Find where the given text appears and provide that cell's center as (X, Y) coordinate. 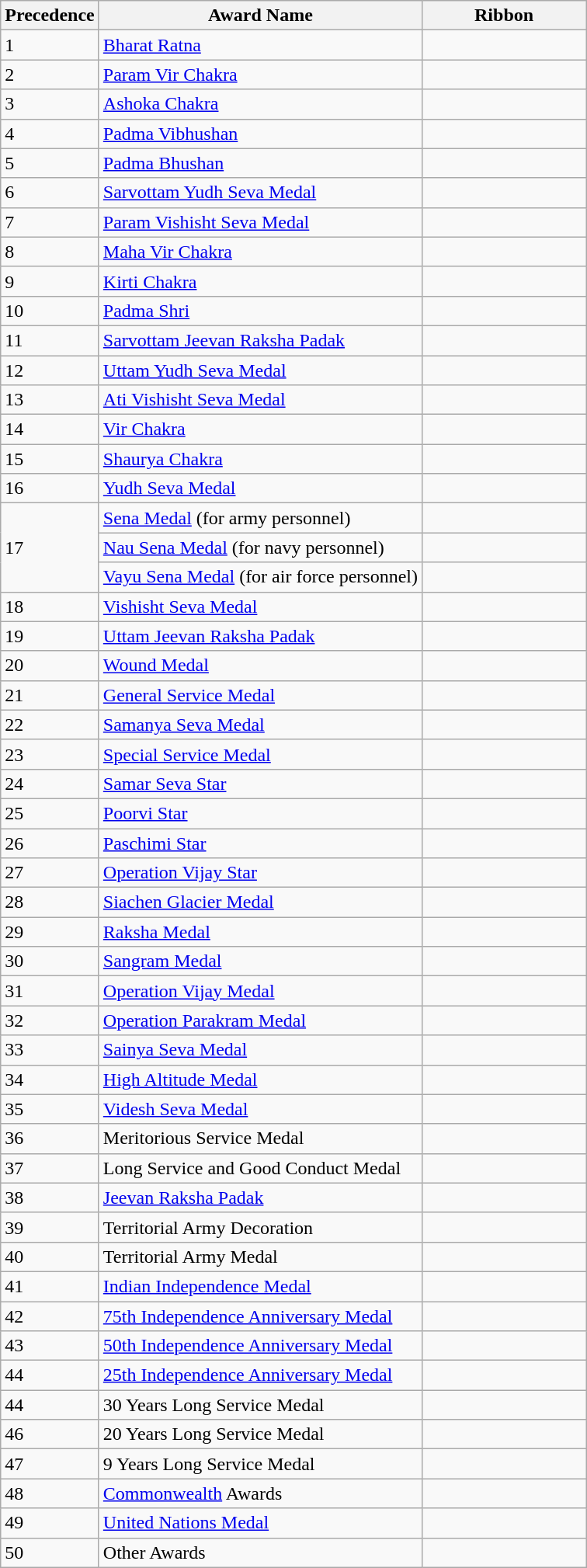
Indian Independence Medal (260, 1286)
21 (50, 695)
15 (50, 459)
10 (50, 311)
18 (50, 607)
50 (50, 1552)
Param Vishisht Seva Medal (260, 222)
1 (50, 45)
29 (50, 932)
Jeevan Raksha Padak (260, 1198)
Ashoka Chakra (260, 104)
Long Service and Good Conduct Medal (260, 1168)
Yudh Seva Medal (260, 488)
Operation Vijay Medal (260, 991)
9 (50, 281)
Operation Parakram Medal (260, 1020)
Maha Vir Chakra (260, 252)
Sangram Medal (260, 961)
8 (50, 252)
32 (50, 1020)
Samanya Seva Medal (260, 725)
Vishisht Seva Medal (260, 607)
11 (50, 340)
Padma Bhushan (260, 163)
Vayu Sena Medal (for air force personnel) (260, 577)
25th Independence Anniversary Medal (260, 1375)
16 (50, 488)
Award Name (260, 16)
Commonwealth Awards (260, 1493)
Padma Vibhushan (260, 134)
9 Years Long Service Medal (260, 1464)
Bharat Ratna (260, 45)
Sainya Seva Medal (260, 1050)
Uttam Jeevan Raksha Padak (260, 636)
39 (50, 1227)
23 (50, 754)
Kirti Chakra (260, 281)
22 (50, 725)
19 (50, 636)
Padma Shri (260, 311)
26 (50, 843)
2 (50, 75)
38 (50, 1198)
High Altitude Medal (260, 1080)
47 (50, 1464)
Territorial Army Decoration (260, 1227)
4 (50, 134)
6 (50, 193)
Vir Chakra (260, 429)
35 (50, 1109)
33 (50, 1050)
United Nations Medal (260, 1523)
40 (50, 1257)
Sarvottam Jeevan Raksha Padak (260, 340)
37 (50, 1168)
36 (50, 1139)
Operation Vijay Star (260, 873)
Sena Medal (for army personnel) (260, 518)
30 Years Long Service Medal (260, 1405)
50th Independence Anniversary Medal (260, 1346)
17 (50, 548)
5 (50, 163)
Territorial Army Medal (260, 1257)
28 (50, 902)
Raksha Medal (260, 932)
Other Awards (260, 1552)
31 (50, 991)
Shaurya Chakra (260, 459)
Ribbon (505, 16)
42 (50, 1316)
Precedence (50, 16)
30 (50, 961)
25 (50, 813)
Special Service Medal (260, 754)
43 (50, 1346)
13 (50, 400)
Paschimi Star (260, 843)
Ati Vishisht Seva Medal (260, 400)
Sarvottam Yudh Seva Medal (260, 193)
Poorvi Star (260, 813)
Wound Medal (260, 666)
7 (50, 222)
General Service Medal (260, 695)
41 (50, 1286)
3 (50, 104)
Videsh Seva Medal (260, 1109)
14 (50, 429)
24 (50, 784)
Uttam Yudh Seva Medal (260, 370)
Meritorious Service Medal (260, 1139)
20 (50, 666)
46 (50, 1434)
12 (50, 370)
34 (50, 1080)
49 (50, 1523)
Siachen Glacier Medal (260, 902)
Param Vir Chakra (260, 75)
20 Years Long Service Medal (260, 1434)
48 (50, 1493)
75th Independence Anniversary Medal (260, 1316)
27 (50, 873)
Nau Sena Medal (for navy personnel) (260, 548)
Samar Seva Star (260, 784)
